For the text-containing cell, return its midpoint in (x, y) coordinate format. 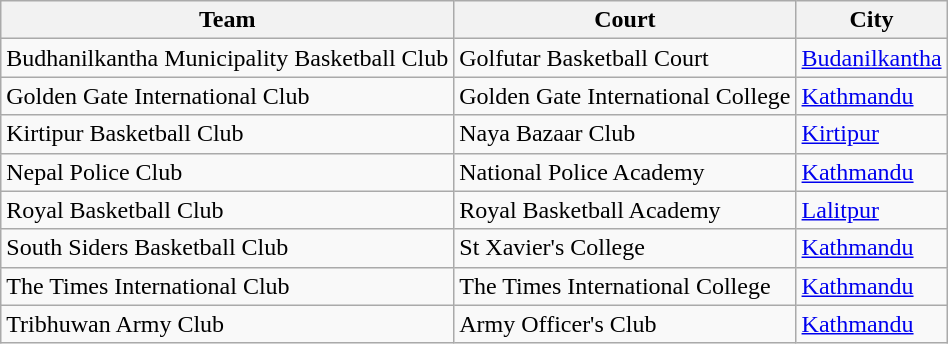
Royal Basketball Academy (625, 210)
Nepal Police Club (228, 172)
Kirtipur Basketball Club (228, 134)
The Times International College (625, 286)
Lalitpur (872, 210)
St Xavier's College (625, 248)
Golfutar Basketball Court (625, 58)
South Siders Basketball Club (228, 248)
The Times International Club (228, 286)
Court (625, 20)
Golden Gate International Club (228, 96)
City (872, 20)
Kirtipur (872, 134)
Tribhuwan Army Club (228, 324)
Team (228, 20)
Royal Basketball Club (228, 210)
Golden Gate International College (625, 96)
Budanilkantha (872, 58)
National Police Academy (625, 172)
Naya Bazaar Club (625, 134)
Budhanilkantha Municipality Basketball Club (228, 58)
Army Officer's Club (625, 324)
